Identify which cell holds the provided text, then report its (x, y) central coordinate. 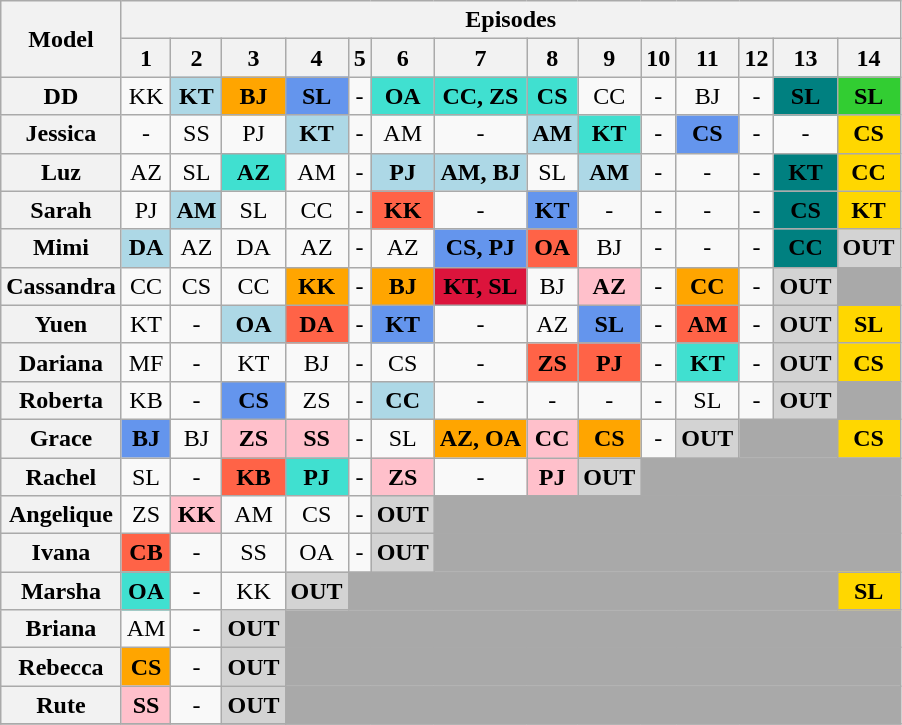
Model (61, 39)
Angelique (61, 515)
6 (402, 58)
14 (868, 58)
7 (480, 58)
AM, BJ (480, 172)
CB (146, 553)
Roberta (61, 400)
Yuen (61, 324)
Episodes (510, 20)
11 (708, 58)
Briana (61, 629)
Jessica (61, 134)
Rebecca (61, 667)
Cassandra (61, 286)
Ivana (61, 553)
13 (806, 58)
CS, PJ (480, 248)
Mimi (61, 248)
8 (552, 58)
MF (146, 362)
Grace (61, 438)
2 (196, 58)
KT, SL (480, 286)
12 (756, 58)
Rute (61, 705)
9 (610, 58)
Rachel (61, 477)
Luz (61, 172)
3 (254, 58)
10 (658, 58)
5 (360, 58)
Dariana (61, 362)
DD (61, 96)
AZ, OA (480, 438)
4 (316, 58)
CC, ZS (480, 96)
Marsha (61, 591)
Sarah (61, 210)
1 (146, 58)
